Pinpoint the cell where the given text exists, returning its [X, Y] midpoint coordinate. 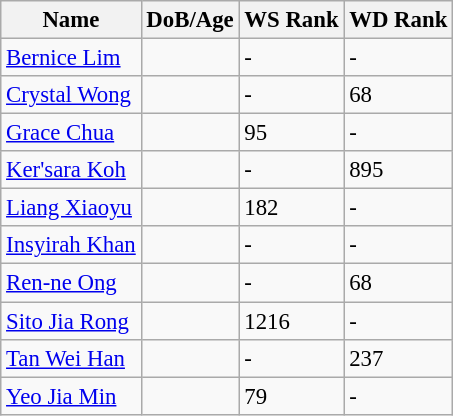
182 [292, 208]
Tan Wei Han [71, 358]
Sito Jia Rong [71, 321]
Grace Chua [71, 133]
DoB/Age [190, 20]
Insyirah Khan [71, 245]
WD Rank [398, 20]
95 [292, 133]
Ker'sara Koh [71, 170]
1216 [292, 321]
Ren-ne Ong [71, 283]
895 [398, 170]
Name [71, 20]
Crystal Wong [71, 95]
237 [398, 358]
Liang Xiaoyu [71, 208]
79 [292, 396]
WS Rank [292, 20]
Yeo Jia Min [71, 396]
Bernice Lim [71, 58]
